Identify which cell holds the provided text, then report its (X, Y) central coordinate. 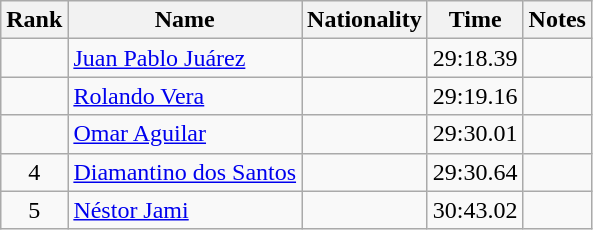
29:18.39 (475, 58)
Rolando Vera (185, 96)
5 (34, 210)
29:30.64 (475, 172)
Juan Pablo Juárez (185, 58)
29:19.16 (475, 96)
Name (185, 20)
Néstor Jami (185, 210)
29:30.01 (475, 134)
Notes (557, 20)
Nationality (365, 20)
Rank (34, 20)
Diamantino dos Santos (185, 172)
Time (475, 20)
4 (34, 172)
Omar Aguilar (185, 134)
30:43.02 (475, 210)
